Find where the given text appears and provide that cell's center as (x, y) coordinate. 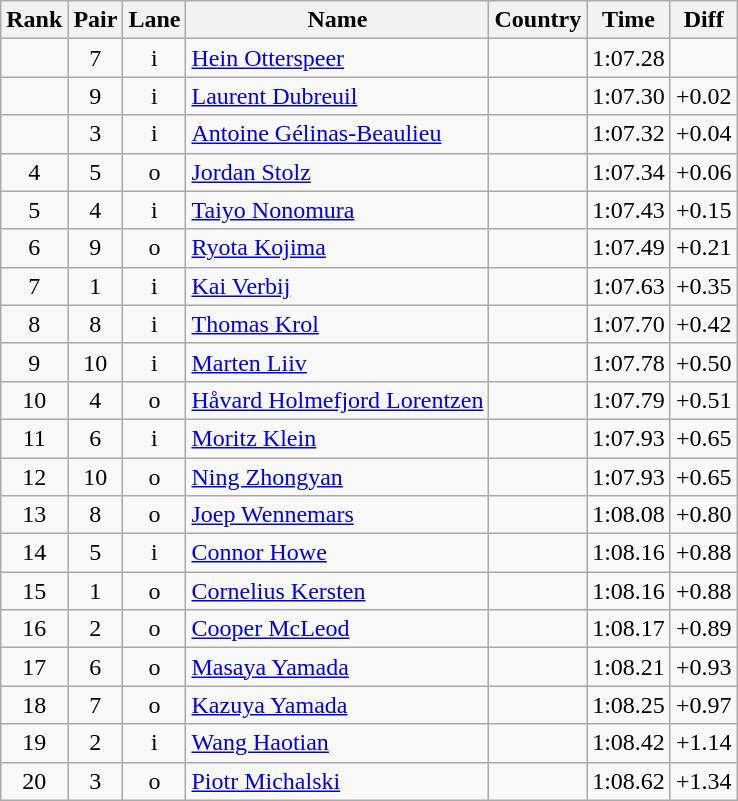
+0.15 (704, 210)
+0.89 (704, 629)
Kai Verbij (338, 286)
+0.93 (704, 667)
Jordan Stolz (338, 172)
+1.14 (704, 743)
Time (629, 20)
Laurent Dubreuil (338, 96)
17 (34, 667)
Cooper McLeod (338, 629)
+0.04 (704, 134)
Rank (34, 20)
1:07.79 (629, 400)
+0.42 (704, 324)
1:08.08 (629, 515)
Country (538, 20)
Joep Wennemars (338, 515)
Marten Liiv (338, 362)
1:07.30 (629, 96)
Masaya Yamada (338, 667)
Moritz Klein (338, 438)
+0.06 (704, 172)
18 (34, 705)
+0.50 (704, 362)
1:08.25 (629, 705)
13 (34, 515)
Håvard Holmefjord Lorentzen (338, 400)
1:07.49 (629, 248)
Thomas Krol (338, 324)
19 (34, 743)
+0.02 (704, 96)
1:07.43 (629, 210)
11 (34, 438)
+0.80 (704, 515)
1:08.21 (629, 667)
Ryota Kojima (338, 248)
Lane (154, 20)
Piotr Michalski (338, 781)
Taiyo Nonomura (338, 210)
Cornelius Kersten (338, 591)
1:08.62 (629, 781)
14 (34, 553)
1:07.28 (629, 58)
Antoine Gélinas-Beaulieu (338, 134)
Diff (704, 20)
12 (34, 477)
Name (338, 20)
+0.97 (704, 705)
1:07.63 (629, 286)
+1.34 (704, 781)
1:08.42 (629, 743)
20 (34, 781)
1:08.17 (629, 629)
16 (34, 629)
Hein Otterspeer (338, 58)
Kazuya Yamada (338, 705)
1:07.70 (629, 324)
Ning Zhongyan (338, 477)
+0.35 (704, 286)
+0.51 (704, 400)
Wang Haotian (338, 743)
Pair (96, 20)
1:07.32 (629, 134)
15 (34, 591)
+0.21 (704, 248)
Connor Howe (338, 553)
1:07.78 (629, 362)
1:07.34 (629, 172)
